Search for the cell housing the specified text and yield its [x, y] center coordinate. 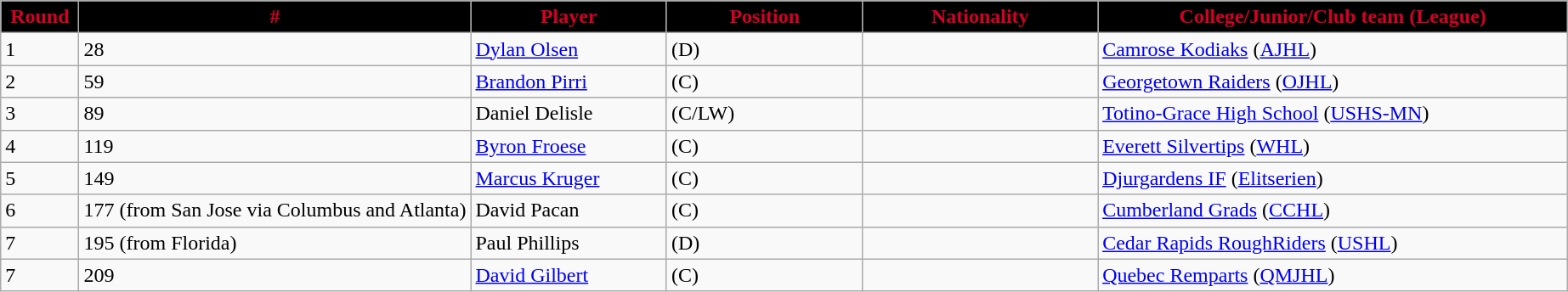
Daniel Delisle [569, 114]
Georgetown Raiders (OJHL) [1333, 81]
Byron Froese [569, 146]
149 [275, 178]
Cumberland Grads (CCHL) [1333, 211]
119 [275, 146]
Cedar Rapids RoughRiders (USHL) [1333, 243]
2 [40, 81]
59 [275, 81]
Player [569, 17]
Quebec Remparts (QMJHL) [1333, 275]
177 (from San Jose via Columbus and Atlanta) [275, 211]
195 (from Florida) [275, 243]
Marcus Kruger [569, 178]
College/Junior/Club team (League) [1333, 17]
# [275, 17]
Djurgardens IF (Elitserien) [1333, 178]
Nationality [981, 17]
5 [40, 178]
209 [275, 275]
89 [275, 114]
28 [275, 49]
Camrose Kodiaks (AJHL) [1333, 49]
Paul Phillips [569, 243]
(C/LW) [765, 114]
Round [40, 17]
3 [40, 114]
1 [40, 49]
Brandon Pirri [569, 81]
Everett Silvertips (WHL) [1333, 146]
4 [40, 146]
David Pacan [569, 211]
Totino-Grace High School (USHS-MN) [1333, 114]
David Gilbert [569, 275]
Position [765, 17]
Dylan Olsen [569, 49]
6 [40, 211]
